Extract the (x, y) coordinate from the center of the cell holding the provided text.  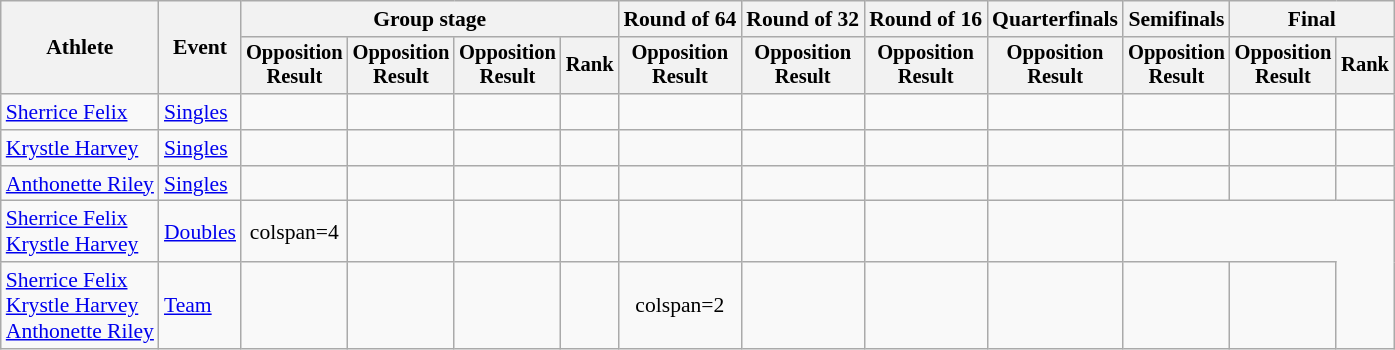
Group stage (430, 19)
Sherrice FelixKrystle Harvey (80, 232)
Quarterfinals (1055, 19)
Doubles (200, 232)
Round of 64 (680, 19)
Sherrice Felix (80, 112)
Event (200, 48)
colspan=4 (294, 232)
Round of 16 (926, 19)
Final (1312, 19)
colspan=2 (680, 306)
Anthonette Riley (80, 184)
Krystle Harvey (80, 148)
Semifinals (1176, 19)
Athlete (80, 48)
Team (200, 306)
Sherrice FelixKrystle HarveyAnthonette Riley (80, 306)
Round of 32 (802, 19)
